Output the (X, Y) coordinate of the center of the cell containing the given text.  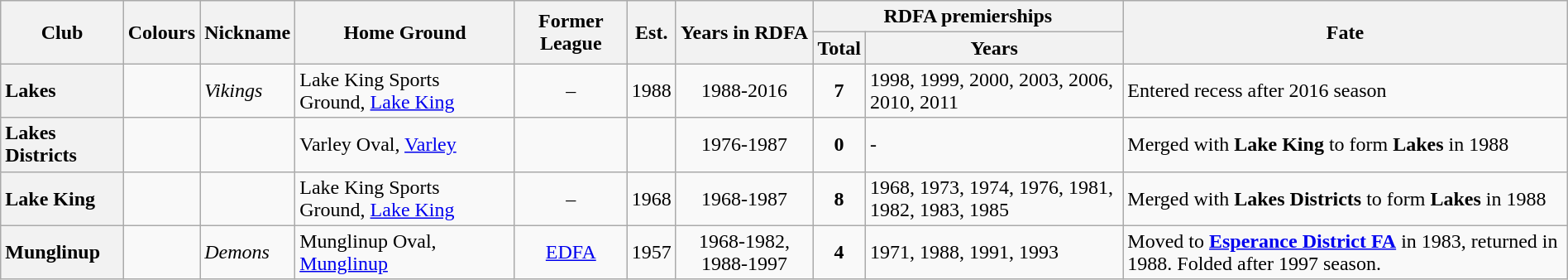
RDFA premierships (968, 17)
Home Ground (405, 32)
1968 (652, 199)
1988-2016 (744, 91)
4 (839, 252)
Years in RDFA (744, 32)
Lake King (62, 199)
Colours (161, 32)
Vikings (248, 91)
Demons (248, 252)
Lakes Districts (62, 144)
Moved to Esperance District FA in 1983, returned in 1988. Folded after 1997 season. (1345, 252)
0 (839, 144)
Varley Oval, Varley (405, 144)
1988 (652, 91)
EDFA (571, 252)
- (994, 144)
7 (839, 91)
Munglinup (62, 252)
1968-1982, 1988-1997 (744, 252)
8 (839, 199)
Total (839, 48)
1998, 1999, 2000, 2003, 2006, 2010, 2011 (994, 91)
Merged with Lakes Districts to form Lakes in 1988 (1345, 199)
1976-1987 (744, 144)
Club (62, 32)
Lakes (62, 91)
Munglinup Oval, Munglinup (405, 252)
Merged with Lake King to form Lakes in 1988 (1345, 144)
1968, 1973, 1974, 1976, 1981, 1982, 1983, 1985 (994, 199)
Est. (652, 32)
Years (994, 48)
Former League (571, 32)
1971, 1988, 1991, 1993 (994, 252)
1957 (652, 252)
Fate (1345, 32)
Nickname (248, 32)
Entered recess after 2016 season (1345, 91)
1968-1987 (744, 199)
